Extract the [x, y] coordinate from the center of the cell holding the provided text.  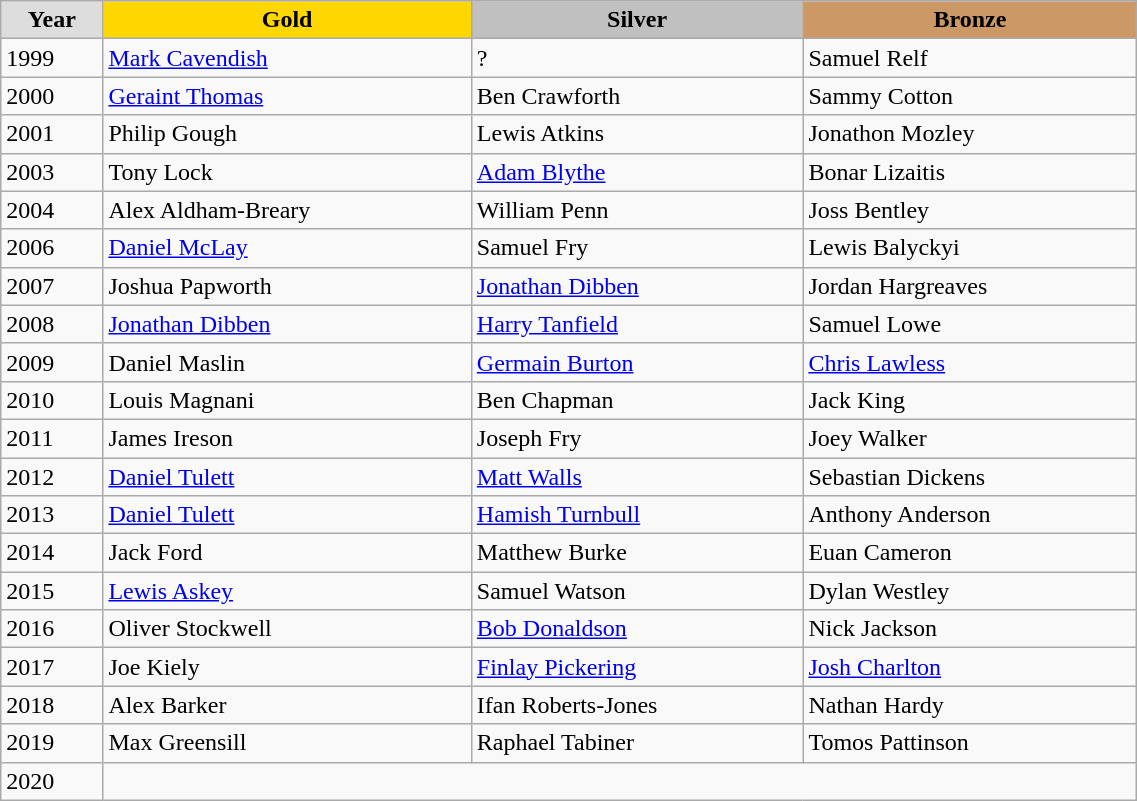
Joe Kiely [287, 667]
2017 [52, 667]
Sammy Cotton [970, 96]
2004 [52, 210]
Daniel McLay [287, 248]
Alex Barker [287, 705]
2000 [52, 96]
1999 [52, 58]
Silver [637, 20]
Matt Walls [637, 477]
Ifan Roberts-Jones [637, 705]
Raphael Tabiner [637, 743]
Lewis Askey [287, 591]
Bronze [970, 20]
Anthony Anderson [970, 515]
Lewis Atkins [637, 134]
Bonar Lizaitis [970, 172]
Year [52, 20]
2014 [52, 553]
Joey Walker [970, 438]
Jonathon Mozley [970, 134]
Chris Lawless [970, 362]
Euan Cameron [970, 553]
Samuel Fry [637, 248]
2013 [52, 515]
2009 [52, 362]
2012 [52, 477]
2010 [52, 400]
2018 [52, 705]
Samuel Lowe [970, 324]
Nathan Hardy [970, 705]
2007 [52, 286]
Bob Donaldson [637, 629]
2011 [52, 438]
2001 [52, 134]
Ben Crawforth [637, 96]
Gold [287, 20]
Ben Chapman [637, 400]
Philip Gough [287, 134]
? [637, 58]
2015 [52, 591]
Joseph Fry [637, 438]
Matthew Burke [637, 553]
Finlay Pickering [637, 667]
Josh Charlton [970, 667]
Oliver Stockwell [287, 629]
Dylan Westley [970, 591]
Joshua Papworth [287, 286]
2016 [52, 629]
2006 [52, 248]
William Penn [637, 210]
Sebastian Dickens [970, 477]
Jordan Hargreaves [970, 286]
Hamish Turnbull [637, 515]
Tomos Pattinson [970, 743]
Joss Bentley [970, 210]
Samuel Relf [970, 58]
Samuel Watson [637, 591]
Jack King [970, 400]
Alex Aldham-Breary [287, 210]
Max Greensill [287, 743]
Jack Ford [287, 553]
Geraint Thomas [287, 96]
Louis Magnani [287, 400]
Nick Jackson [970, 629]
Tony Lock [287, 172]
2020 [52, 781]
Lewis Balyckyi [970, 248]
Mark Cavendish [287, 58]
Germain Burton [637, 362]
James Ireson [287, 438]
2003 [52, 172]
2019 [52, 743]
Harry Tanfield [637, 324]
Daniel Maslin [287, 362]
Adam Blythe [637, 172]
2008 [52, 324]
